Return (x, y) of the center of cell containing provided text 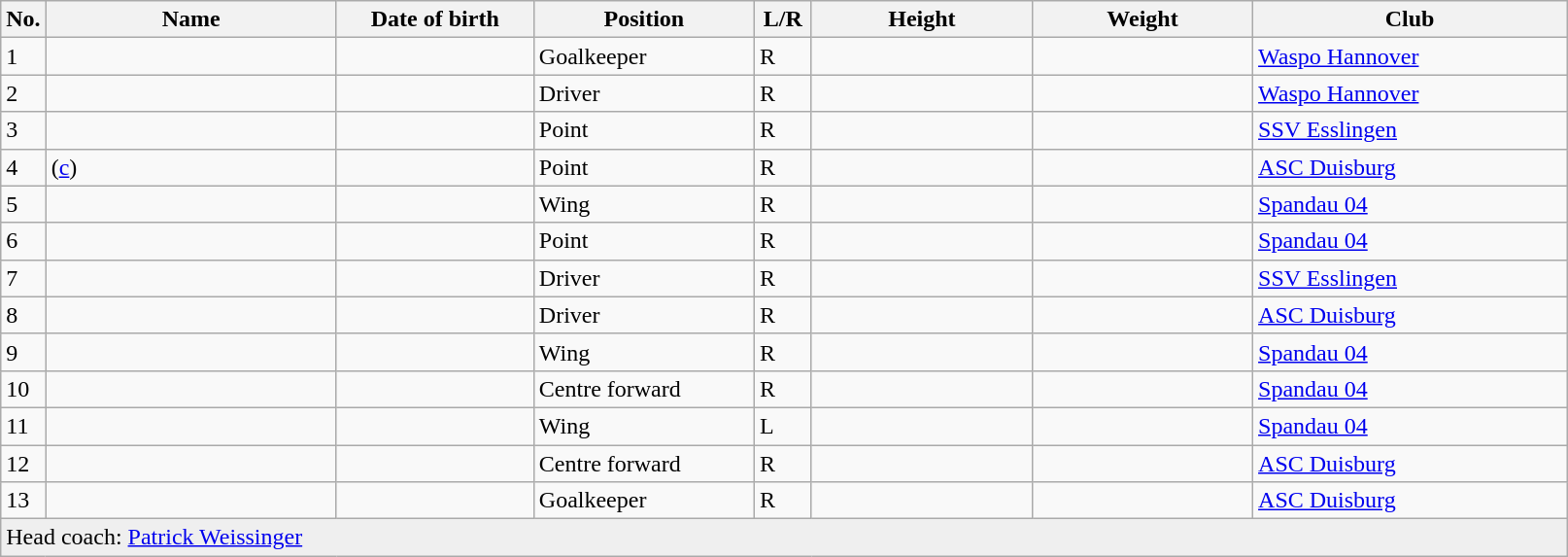
Position (643, 19)
2 (23, 93)
4 (23, 167)
9 (23, 352)
Head coach: Patrick Weissinger (784, 538)
5 (23, 204)
8 (23, 315)
Weight (1142, 19)
11 (23, 426)
Height (921, 19)
No. (23, 19)
7 (23, 278)
Date of birth (435, 19)
3 (23, 130)
6 (23, 241)
Club (1411, 19)
12 (23, 464)
1 (23, 56)
Name (190, 19)
13 (23, 501)
10 (23, 389)
L (783, 426)
(c) (190, 167)
L/R (783, 19)
